Capture the cell that displays the provided text and extract its [x, y] central coordinate. 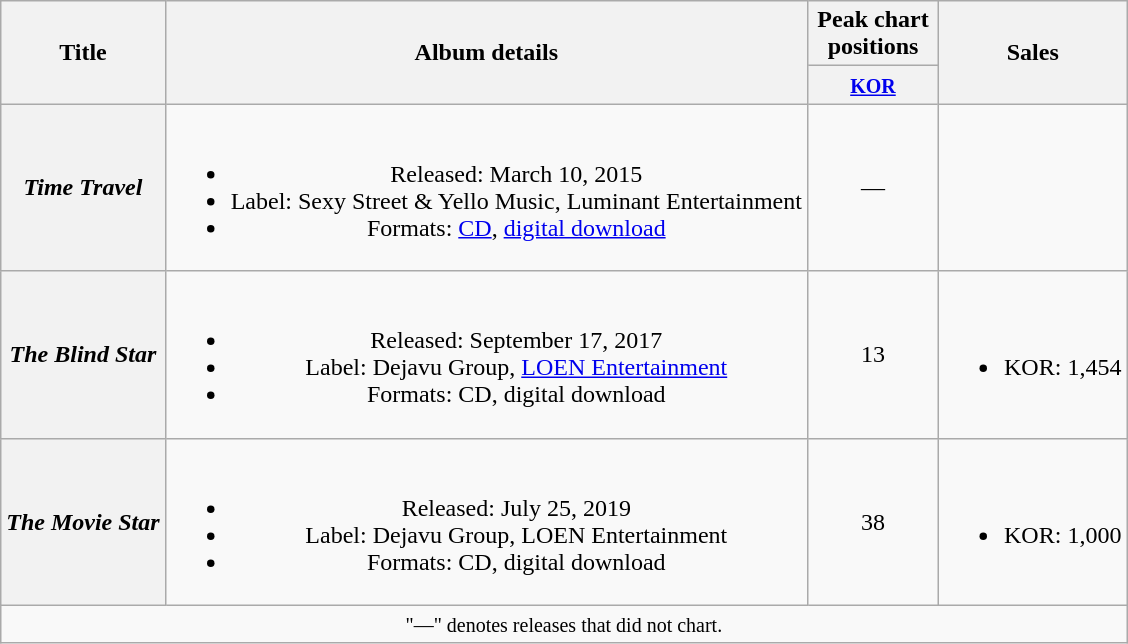
"—" denotes releases that did not chart. [564, 624]
Released: September 17, 2017Label: Dejavu Group, LOEN EntertainmentFormats: CD, digital download [486, 354]
Time Travel [83, 188]
Title [83, 52]
KOR: 1,000 [1033, 522]
The Movie Star [83, 522]
Peak chart positions [872, 34]
KOR: 1,454 [1033, 354]
13 [872, 354]
Released: March 10, 2015Label: Sexy Street & Yello Music, Luminant EntertainmentFormats: CD, digital download [486, 188]
Album details [486, 52]
Released: July 25, 2019Label: Dejavu Group, LOEN EntertainmentFormats: CD, digital download [486, 522]
38 [872, 522]
Sales [1033, 52]
— [872, 188]
The Blind Star [83, 354]
KOR [872, 85]
